Extract the (X, Y) coordinate from the center of the cell holding the provided text.  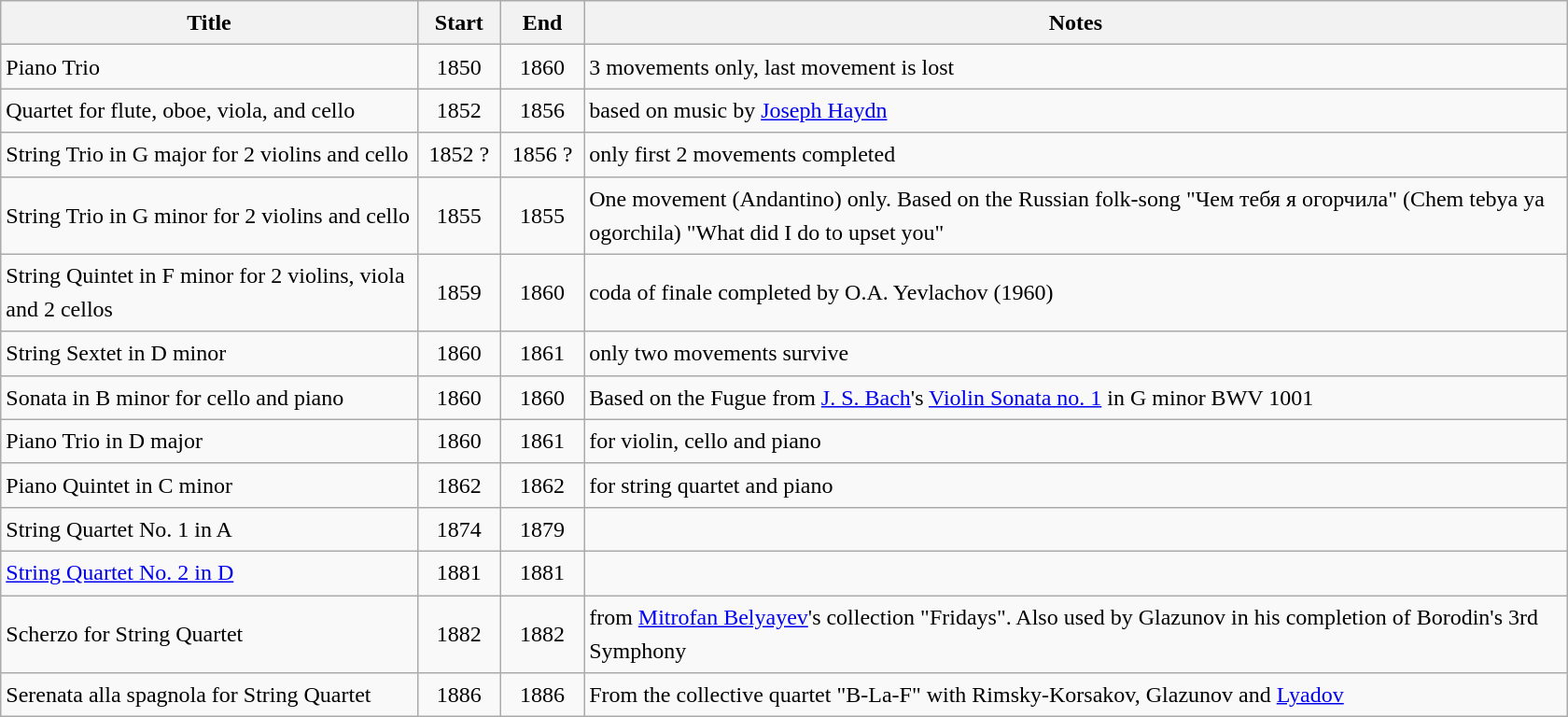
Start (459, 22)
only first 2 movements completed (1076, 155)
String Sextet in D minor (209, 353)
Sonata in B minor for cello and piano (209, 398)
From the collective quartet "B-La-F" with Rimsky-Korsakov, Glazunov and Lyadov (1076, 695)
based on music by Joseph Haydn (1076, 110)
1852 (459, 110)
String Trio in G major for 2 violins and cello (209, 155)
1856 ? (541, 155)
String Trio in G minor for 2 violins and cello (209, 215)
String Quintet in F minor for 2 violins, viola and 2 cellos (209, 293)
3 movements only, last movement is lost (1076, 67)
1874 (459, 528)
from Mitrofan Belyayev's collection "Fridays". Also used by Glazunov in his completion of Borodin's 3rd Symphony (1076, 635)
Scherzo for String Quartet (209, 635)
only two movements survive (1076, 353)
Notes (1076, 22)
1856 (541, 110)
1852 ? (459, 155)
1850 (459, 67)
Quartet for flute, oboe, viola, and cello (209, 110)
coda of finale completed by O.A. Yevlachov (1960) (1076, 293)
Piano Trio in D major (209, 441)
Based on the Fugue from J. S. Bach's Violin Sonata no. 1 in G minor BWV 1001 (1076, 398)
for string quartet and piano (1076, 485)
String Quartet No. 1 in A (209, 528)
Serenata alla spagnola for String Quartet (209, 695)
End (541, 22)
1859 (459, 293)
for violin, cello and piano (1076, 441)
One movement (Andantino) only. Based on the Russian folk-song "Чем тебя я огорчила" (Chem tebya ya ogorchila) "What did I do to upset you" (1076, 215)
Piano Quintet in C minor (209, 485)
Title (209, 22)
String Quartet No. 2 in D (209, 573)
Piano Trio (209, 67)
1879 (541, 528)
